Scan for the cell matching the given text and deliver its (X, Y) coordinate at center. 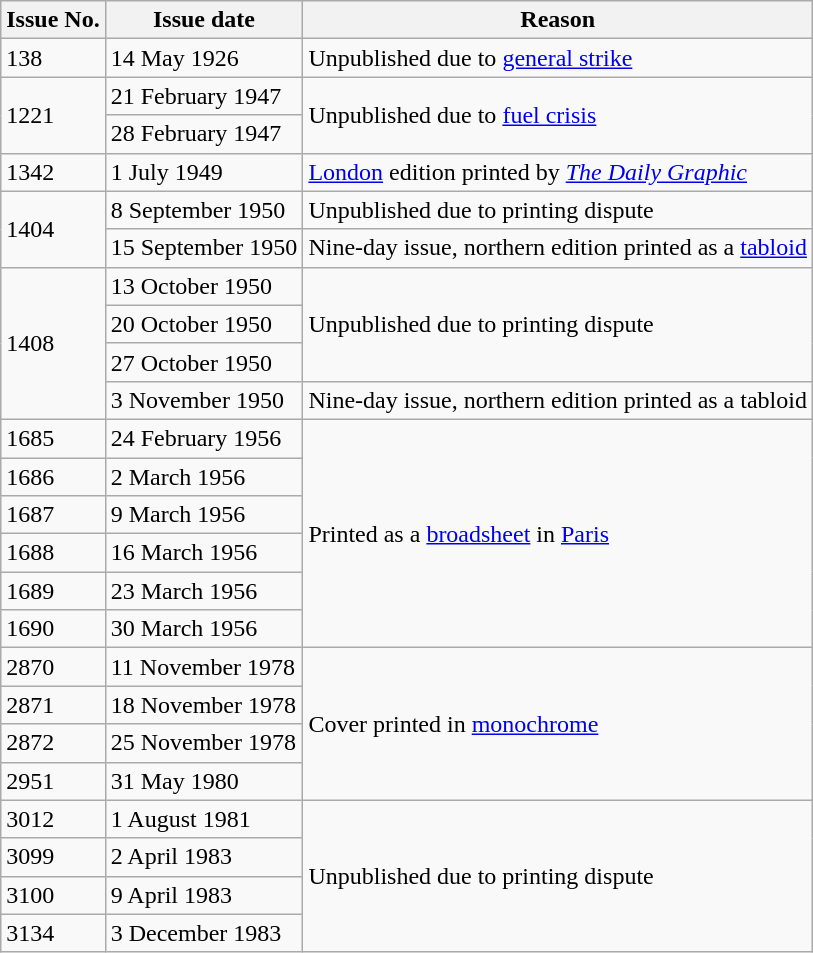
9 April 1983 (204, 895)
1408 (53, 343)
Issue No. (53, 20)
2870 (53, 667)
1342 (53, 172)
3100 (53, 895)
24 February 1956 (204, 438)
28 February 1947 (204, 134)
25 November 1978 (204, 743)
2 April 1983 (204, 857)
3134 (53, 933)
Unpublished due to fuel crisis (558, 115)
3012 (53, 819)
30 March 1956 (204, 629)
1687 (53, 515)
Unpublished due to general strike (558, 58)
London edition printed by The Daily Graphic (558, 172)
14 May 1926 (204, 58)
1 August 1981 (204, 819)
2 March 1956 (204, 477)
Issue date (204, 20)
1685 (53, 438)
18 November 1978 (204, 705)
3099 (53, 857)
138 (53, 58)
1690 (53, 629)
31 May 1980 (204, 781)
1689 (53, 591)
20 October 1950 (204, 324)
16 March 1956 (204, 553)
21 February 1947 (204, 96)
3 December 1983 (204, 933)
3 November 1950 (204, 400)
1686 (53, 477)
1221 (53, 115)
Printed as a broadsheet in Paris (558, 533)
8 September 1950 (204, 210)
Reason (558, 20)
1688 (53, 553)
1404 (53, 229)
2951 (53, 781)
27 October 1950 (204, 362)
Cover printed in monochrome (558, 724)
1 July 1949 (204, 172)
15 September 1950 (204, 248)
23 March 1956 (204, 591)
11 November 1978 (204, 667)
2871 (53, 705)
9 March 1956 (204, 515)
2872 (53, 743)
13 October 1950 (204, 286)
